Detect which cell encompasses the target text, then output its [X, Y] center coordinate. 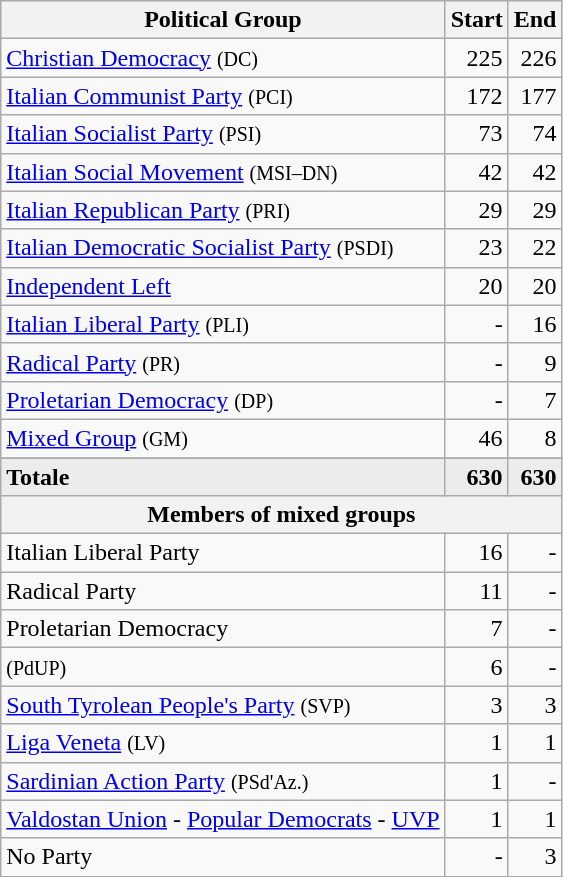
177 [535, 96]
(PdUP) [223, 667]
Independent Left [223, 286]
Political Group [223, 20]
Italian Communist Party (PCI) [223, 96]
46 [476, 438]
South Tyrolean People's Party (SVP) [223, 705]
225 [476, 58]
Totale [223, 477]
9 [535, 362]
Italian Republican Party (PRI) [223, 210]
73 [476, 134]
Proletarian Democracy [223, 629]
Valdostan Union - Popular Democrats - UVP [223, 819]
22 [535, 248]
8 [535, 438]
23 [476, 248]
Italian Socialist Party (PSI) [223, 134]
Proletarian Democracy (DP) [223, 400]
Sardinian Action Party (PSd'Az.) [223, 781]
Start [476, 20]
172 [476, 96]
Mixed Group (GM) [223, 438]
6 [476, 667]
Radical Party [223, 591]
Christian Democracy (DC) [223, 58]
11 [476, 591]
Italian Democratic Socialist Party (PSDI) [223, 248]
Radical Party (PR) [223, 362]
226 [535, 58]
Members of mixed groups [282, 515]
No Party [223, 857]
Italian Social Movement (MSI–DN) [223, 172]
End [535, 20]
74 [535, 134]
Italian Liberal Party [223, 553]
Liga Veneta (LV) [223, 743]
Italian Liberal Party (PLI) [223, 324]
